From the cell containing the given text, extract its center point as (X, Y) coordinate. 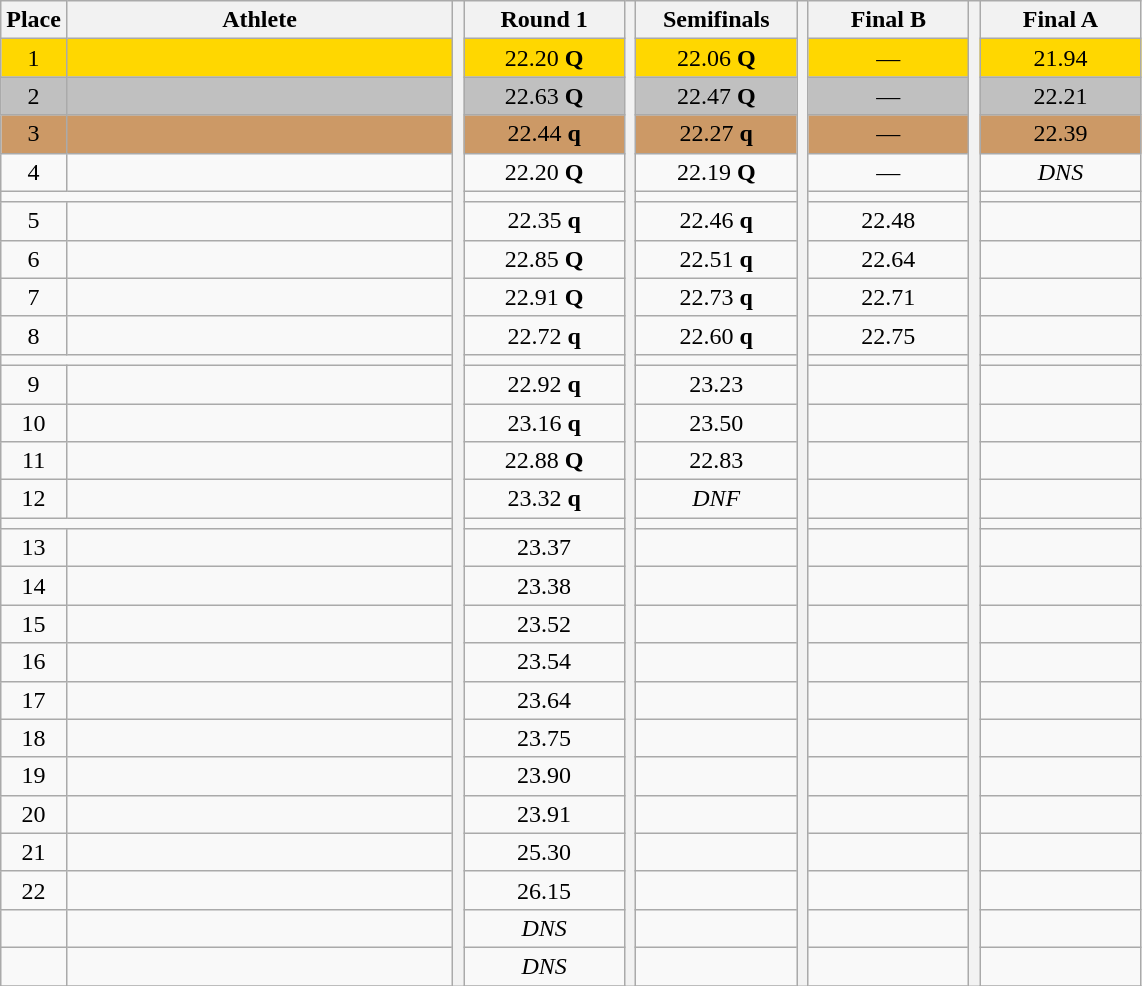
22.64 (888, 259)
22.73 q (716, 297)
23.64 (544, 700)
23.90 (544, 776)
23.32 q (544, 499)
9 (34, 384)
6 (34, 259)
22.51 q (716, 259)
21.94 (1060, 58)
13 (34, 548)
22.71 (888, 297)
19 (34, 776)
22 (34, 890)
2 (34, 96)
23.52 (544, 624)
12 (34, 499)
14 (34, 586)
23.37 (544, 548)
20 (34, 814)
Round 1 (544, 20)
7 (34, 297)
22.47 Q (716, 96)
22.92 q (544, 384)
11 (34, 461)
22.60 q (716, 335)
22.48 (888, 221)
22.44 q (544, 134)
23.50 (716, 423)
22.72 q (544, 335)
Final B (888, 20)
8 (34, 335)
23.38 (544, 586)
1 (34, 58)
23.16 q (544, 423)
23.91 (544, 814)
22.27 q (716, 134)
22.19 Q (716, 172)
21 (34, 852)
5 (34, 221)
22.75 (888, 335)
22.21 (1060, 96)
23.54 (544, 662)
22.06 Q (716, 58)
25.30 (544, 852)
Final A (1060, 20)
23.75 (544, 738)
23.23 (716, 384)
3 (34, 134)
18 (34, 738)
4 (34, 172)
Place (34, 20)
22.39 (1060, 134)
22.91 Q (544, 297)
22.88 Q (544, 461)
22.83 (716, 461)
16 (34, 662)
22.85 Q (544, 259)
DNF (716, 499)
15 (34, 624)
22.63 Q (544, 96)
22.46 q (716, 221)
10 (34, 423)
17 (34, 700)
26.15 (544, 890)
Athlete (259, 20)
Semifinals (716, 20)
22.35 q (544, 221)
